Locate the cell with the specified text and output its (X, Y) center coordinate. 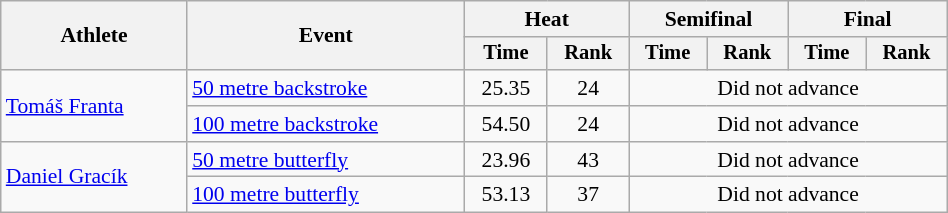
Athlete (94, 36)
53.13 (506, 195)
Event (326, 36)
50 metre butterfly (326, 160)
Semifinal (708, 19)
43 (588, 160)
Final (868, 19)
50 metre backstroke (326, 88)
100 metre backstroke (326, 124)
54.50 (506, 124)
Tomáš Franta (94, 106)
Heat (546, 19)
100 metre butterfly (326, 195)
37 (588, 195)
Daniel Gracík (94, 178)
25.35 (506, 88)
23.96 (506, 160)
